Determine the [X, Y] coordinate at the center of the cell enclosing the given text.  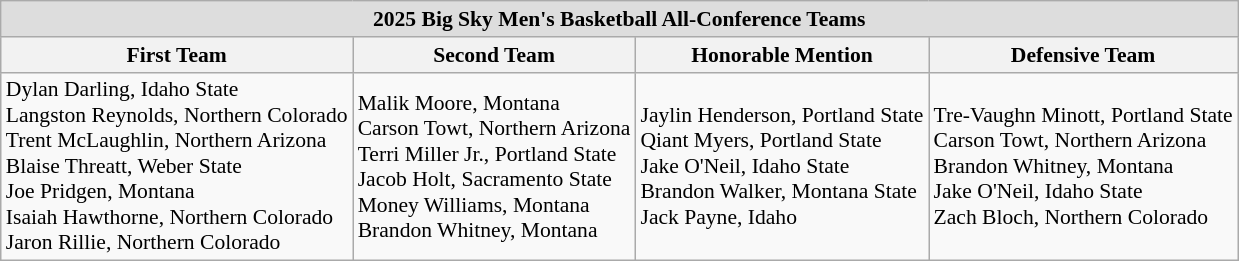
2025 Big Sky Men's Basketball All-Conference Teams [620, 19]
Second Team [494, 55]
First Team [177, 55]
Honorable Mention [782, 55]
Jaylin Henderson, Portland StateQiant Myers, Portland StateJake O'Neil, Idaho StateBrandon Walker, Montana StateJack Payne, Idaho [782, 166]
Defensive Team [1084, 55]
Tre-Vaughn Minott, Portland StateCarson Towt, Northern ArizonaBrandon Whitney, MontanaJake O'Neil, Idaho StateZach Bloch, Northern Colorado [1084, 166]
